Return [x, y] of the center of cell containing provided text 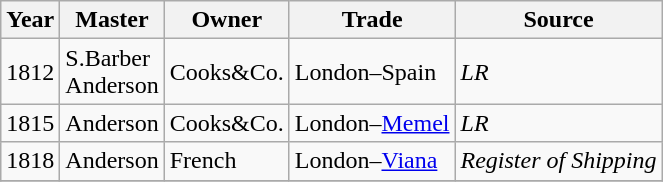
Trade [372, 20]
London–Memel [372, 123]
Source [558, 20]
1812 [30, 72]
S.BarberAnderson [112, 72]
1818 [30, 161]
Owner [226, 20]
1815 [30, 123]
French [226, 161]
Year [30, 20]
London–Spain [372, 72]
Register of Shipping [558, 161]
London–Viana [372, 161]
Master [112, 20]
